From the cell containing the given text, extract its center point as (x, y) coordinate. 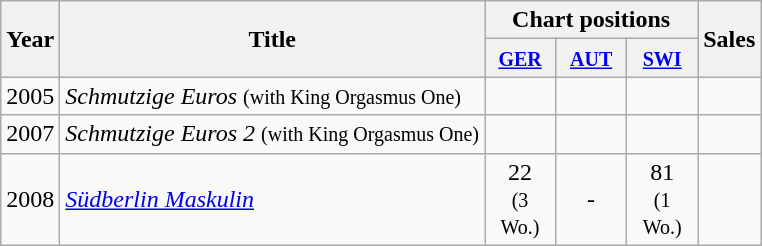
Sales (730, 39)
Title (272, 39)
2008 (30, 199)
AUT (592, 58)
GER (520, 58)
Year (30, 39)
Südberlin Maskulin (272, 199)
81 (1 Wo.) (662, 199)
2005 (30, 96)
SWI (662, 58)
- (592, 199)
Schmutzige Euros (with King Orgasmus One) (272, 96)
22 (3 Wo.) (520, 199)
2007 (30, 134)
Schmutzige Euros 2 (with King Orgasmus One) (272, 134)
Chart positions (592, 20)
